For the text-containing cell, return its midpoint in [x, y] coordinate format. 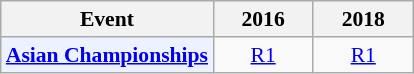
2016 [263, 19]
Event [107, 19]
Asian Championships [107, 55]
2018 [363, 19]
